Return the [x, y] coordinate for the center point of the cell that contains the specified text.  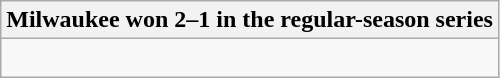
Milwaukee won 2–1 in the regular-season series [250, 20]
